Locate the cell with the specified text and output its (x, y) center coordinate. 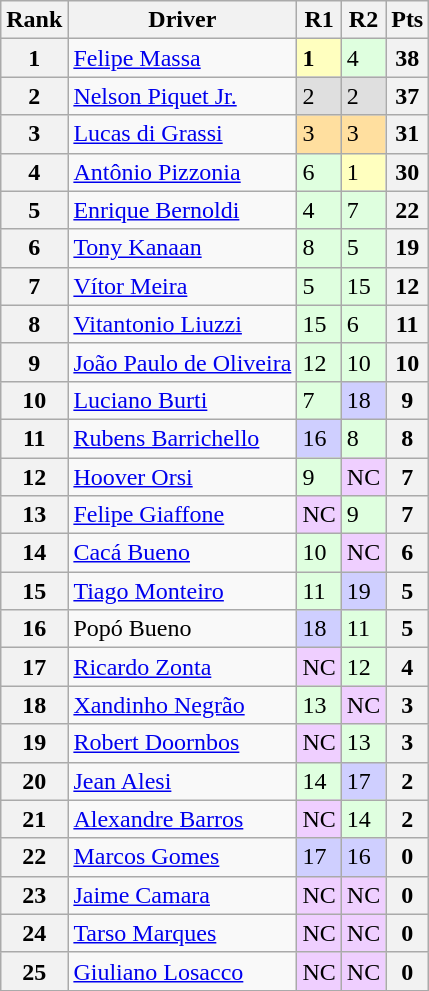
Nelson Piquet Jr. (182, 96)
Driver (182, 20)
Robert Doornbos (182, 743)
Jean Alesi (182, 781)
Giuliano Losacco (182, 971)
Rank (34, 20)
Marcos Gomes (182, 857)
Tiago Monteiro (182, 591)
Vitantonio Liuzzi (182, 324)
R2 (363, 20)
Vítor Meira (182, 286)
24 (34, 933)
Ricardo Zonta (182, 667)
Felipe Massa (182, 58)
Popó Bueno (182, 629)
31 (408, 134)
Felipe Giaffone (182, 515)
Alexandre Barros (182, 819)
25 (34, 971)
João Paulo de Oliveira (182, 362)
Tarso Marques (182, 933)
Rubens Barrichello (182, 438)
23 (34, 895)
38 (408, 58)
20 (34, 781)
Hoover Orsi (182, 477)
Xandinho Negrão (182, 705)
Cacá Bueno (182, 553)
Antônio Pizzonia (182, 172)
Enrique Bernoldi (182, 210)
R1 (319, 20)
Luciano Burti (182, 400)
30 (408, 172)
37 (408, 96)
Lucas di Grassi (182, 134)
Tony Kanaan (182, 248)
21 (34, 819)
Pts (408, 20)
Jaime Camara (182, 895)
